Detect which cell encompasses the target text, then output its (x, y) center coordinate. 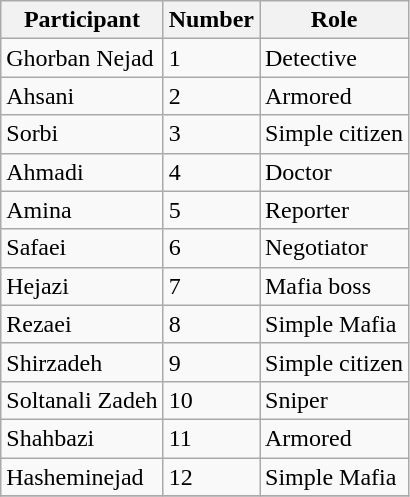
Reporter (334, 210)
Hasheminejad (82, 477)
10 (211, 400)
Role (334, 20)
8 (211, 324)
Participant (82, 20)
2 (211, 96)
5 (211, 210)
11 (211, 438)
Shahbazi (82, 438)
9 (211, 362)
Ghorban Nejad (82, 58)
Negotiator (334, 248)
1 (211, 58)
Sniper (334, 400)
Rezaei (82, 324)
3 (211, 134)
Doctor (334, 172)
Ahsani (82, 96)
Amina (82, 210)
Sorbi (82, 134)
Safaei (82, 248)
12 (211, 477)
Shirzadeh (82, 362)
Soltanali Zadeh (82, 400)
Hejazi (82, 286)
Mafia boss (334, 286)
Detective (334, 58)
Number (211, 20)
Ahmadi (82, 172)
4 (211, 172)
7 (211, 286)
6 (211, 248)
